Return [X, Y] of the center of cell containing provided text 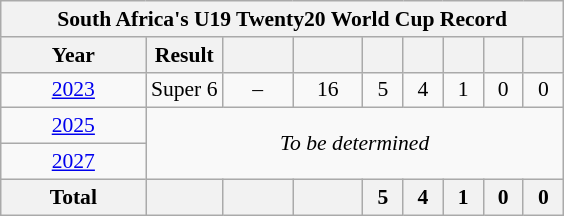
2027 [74, 162]
– [258, 90]
Result [184, 55]
To be determined [355, 144]
Year [74, 55]
2023 [74, 90]
16 [328, 90]
2025 [74, 126]
Super 6 [184, 90]
South Africa's U19 Twenty20 World Cup Record [282, 19]
Total [74, 197]
